Return the [X, Y] coordinate for the center point of the cell that contains the specified text.  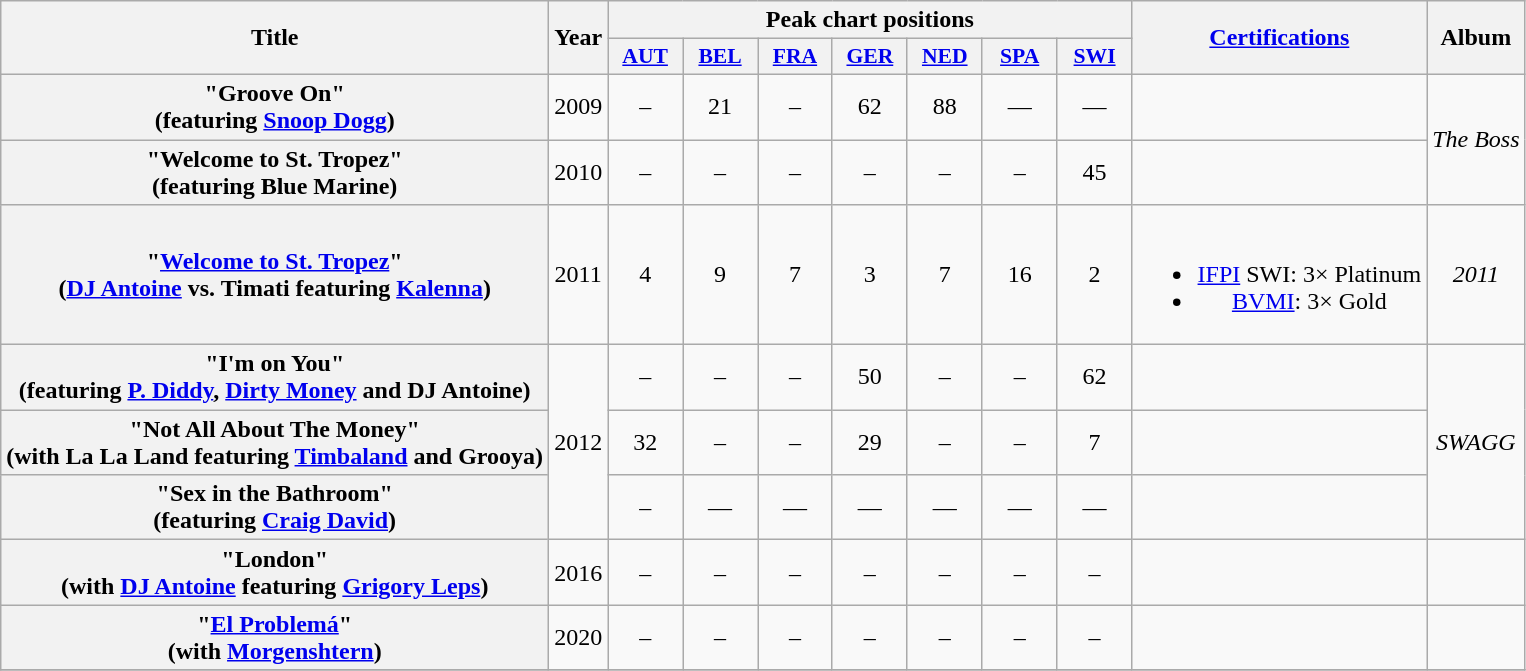
Album [1476, 38]
2016 [578, 572]
2012 [578, 442]
IFPI SWI: 3× PlatinumBVMI: 3× Gold [1280, 275]
"Groove On"(featuring Snoop Dogg) [275, 106]
GER [870, 57]
SPA [1020, 57]
Peak chart positions [870, 20]
"Welcome to St. Tropez"(DJ Antoine vs. Timati featuring Kalenna) [275, 275]
88 [944, 106]
50 [870, 378]
BEL [720, 57]
NED [944, 57]
2020 [578, 638]
2 [1094, 275]
2009 [578, 106]
"Sex in the Bathroom"(featuring Craig David) [275, 508]
9 [720, 275]
2010 [578, 172]
FRA [796, 57]
16 [1020, 275]
SWI [1094, 57]
"Not All About The Money"(with La La Land featuring Timbaland and Grooya) [275, 442]
SWAGG [1476, 442]
"I'm on You"(featuring P. Diddy, Dirty Money and DJ Antoine) [275, 378]
"Welcome to St. Tropez"(featuring Blue Marine) [275, 172]
Year [578, 38]
4 [646, 275]
"El Problemá"(with Morgenshtern) [275, 638]
3 [870, 275]
Title [275, 38]
21 [720, 106]
AUT [646, 57]
Certifications [1280, 38]
29 [870, 442]
32 [646, 442]
45 [1094, 172]
The Boss [1476, 139]
"London"(with DJ Antoine featuring Grigory Leps) [275, 572]
